Detect which cell encompasses the target text, then output its (x, y) center coordinate. 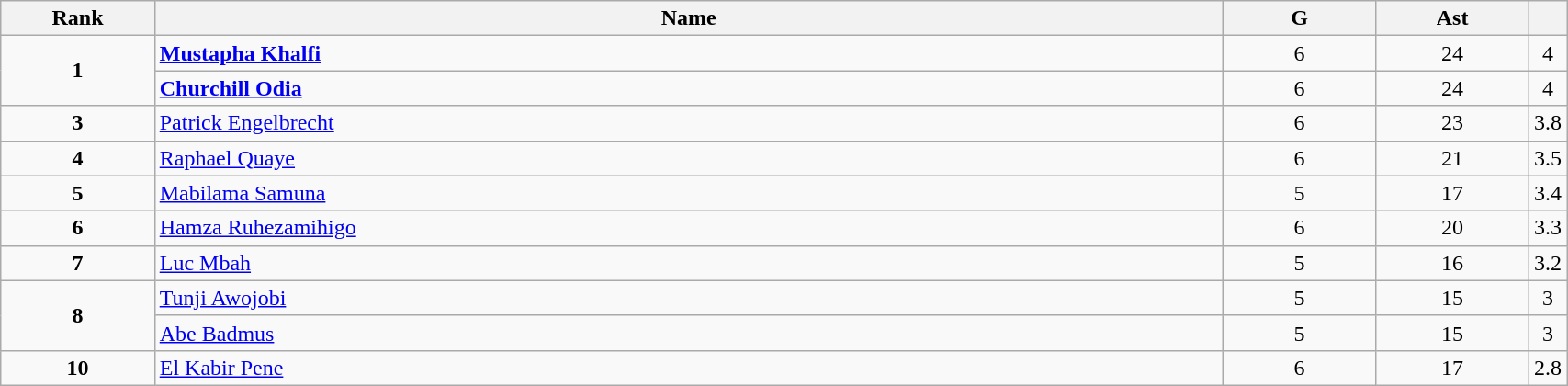
Abe Badmus (689, 333)
16 (1453, 263)
Rank (77, 18)
Luc Mbah (689, 263)
2.8 (1549, 368)
1 (77, 71)
21 (1453, 158)
3.2 (1549, 263)
23 (1453, 123)
7 (77, 263)
Hamza Ruhezamihigo (689, 228)
Patrick Engelbrecht (689, 123)
Mabilama Samuna (689, 193)
8 (77, 315)
3.8 (1549, 123)
Tunji Awojobi (689, 298)
Churchill Odia (689, 88)
20 (1453, 228)
3.3 (1549, 228)
Raphael Quaye (689, 158)
3.5 (1549, 158)
10 (77, 368)
Name (689, 18)
3.4 (1549, 193)
G (1299, 18)
El Kabir Pene (689, 368)
Mustapha Khalfi (689, 53)
Ast (1453, 18)
